Detect which cell encompasses the target text, then output its [X, Y] center coordinate. 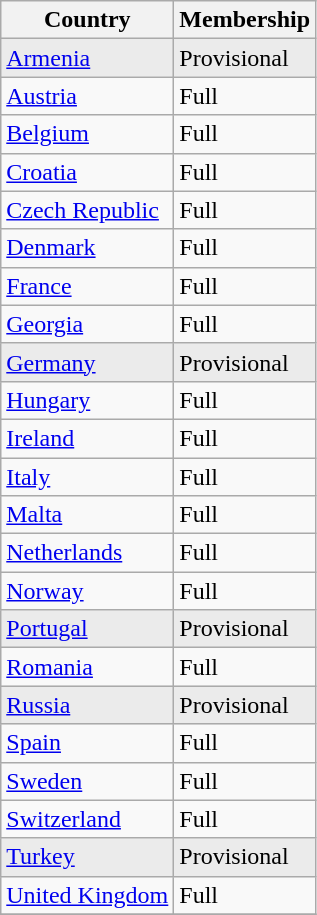
Portugal [88, 629]
Country [88, 20]
Georgia [88, 324]
Switzerland [88, 819]
Turkey [88, 857]
Romania [88, 667]
Italy [88, 477]
Membership [245, 20]
Austria [88, 96]
Denmark [88, 248]
Czech Republic [88, 210]
Sweden [88, 781]
Croatia [88, 172]
Netherlands [88, 553]
Hungary [88, 400]
United Kingdom [88, 895]
Belgium [88, 134]
Malta [88, 515]
Ireland [88, 438]
Germany [88, 362]
Armenia [88, 58]
Russia [88, 705]
France [88, 286]
Norway [88, 591]
Spain [88, 743]
